Locate the cell with the specified text and output its [X, Y] center coordinate. 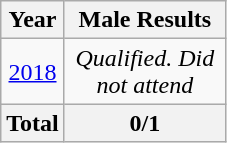
Total [33, 123]
Male Results [144, 20]
0/1 [144, 123]
2018 [33, 72]
Year [33, 20]
Qualified. Did not attend [144, 72]
